From the cell containing the given text, extract its center point as (X, Y) coordinate. 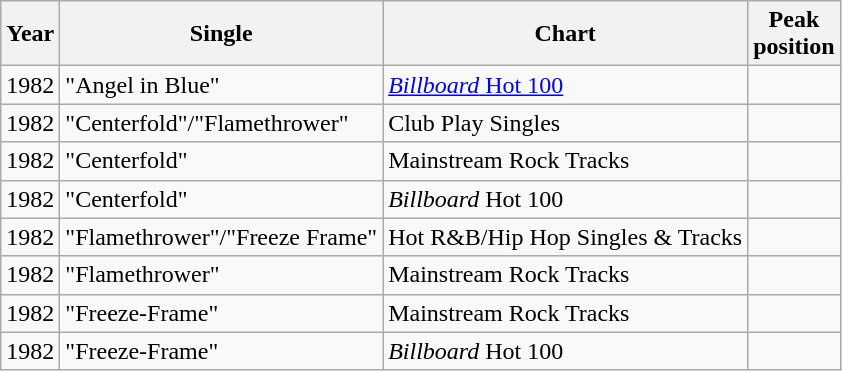
"Angel in Blue" (222, 85)
Chart (566, 34)
Year (30, 34)
Club Play Singles (566, 123)
Single (222, 34)
Peak position (794, 34)
"Centerfold"/"Flamethrower" (222, 123)
Hot R&B/Hip Hop Singles & Tracks (566, 237)
"Flamethrower"/"Freeze Frame" (222, 237)
"Flamethrower" (222, 275)
